Scan for the cell matching the given text and deliver its [X, Y] coordinate at center. 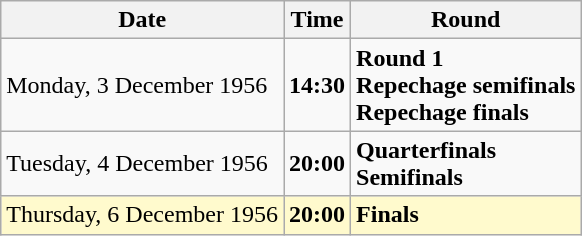
Tuesday, 4 December 1956 [142, 164]
Time [318, 20]
QuarterfinalsSemifinals [466, 164]
Round 1Repechage semifinalsRepechage finals [466, 85]
Monday, 3 December 1956 [142, 85]
14:30 [318, 85]
Finals [466, 215]
Round [466, 20]
Date [142, 20]
Thursday, 6 December 1956 [142, 215]
